From the cell containing the given text, extract its center point as (x, y) coordinate. 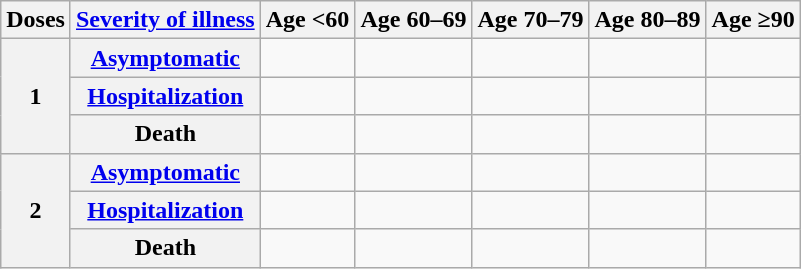
1 (36, 96)
Age <60 (308, 20)
Severity of illness (165, 20)
Age 60–69 (414, 20)
Age 70–79 (530, 20)
Age ≥90 (753, 20)
2 (36, 210)
Doses (36, 20)
Age 80–89 (648, 20)
